Find where the given text appears and provide that cell's center as (X, Y) coordinate. 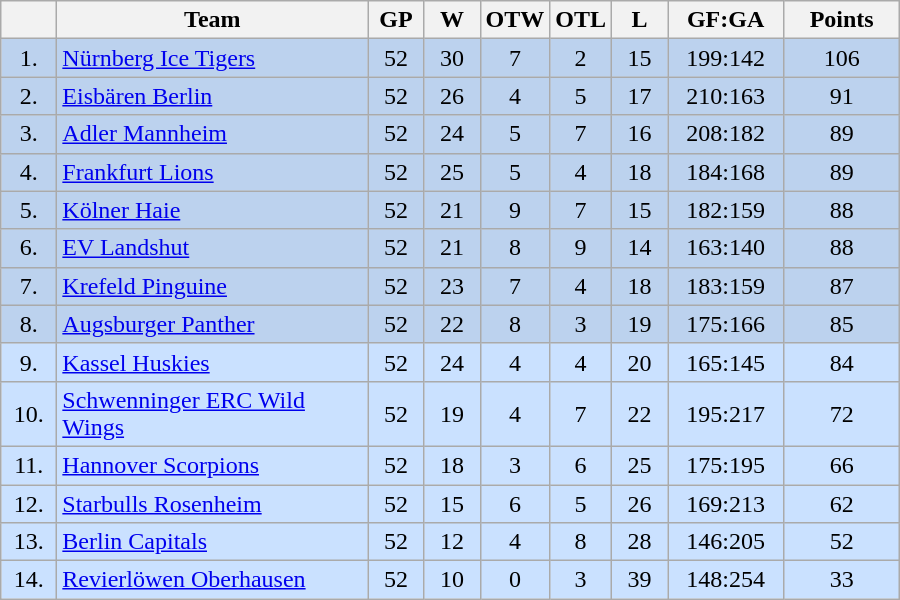
199:142 (726, 58)
12 (452, 542)
5. (29, 210)
84 (842, 362)
Frankfurt Lions (212, 172)
169:213 (726, 503)
10. (29, 414)
85 (842, 324)
183:159 (726, 286)
6. (29, 248)
Adler Mannheim (212, 134)
L (640, 20)
16 (640, 134)
GP (396, 20)
9. (29, 362)
182:159 (726, 210)
165:145 (726, 362)
Berlin Capitals (212, 542)
7. (29, 286)
20 (640, 362)
184:168 (726, 172)
14. (29, 580)
87 (842, 286)
Points (842, 20)
146:205 (726, 542)
13. (29, 542)
0 (515, 580)
163:140 (726, 248)
1. (29, 58)
Starbulls Rosenheim (212, 503)
33 (842, 580)
39 (640, 580)
195:217 (726, 414)
30 (452, 58)
23 (452, 286)
Team (212, 20)
91 (842, 96)
2. (29, 96)
14 (640, 248)
10 (452, 580)
72 (842, 414)
Schwenninger ERC Wild Wings (212, 414)
OTL (581, 20)
4. (29, 172)
8. (29, 324)
17 (640, 96)
3. (29, 134)
11. (29, 465)
W (452, 20)
2 (581, 58)
210:163 (726, 96)
Kassel Huskies (212, 362)
175:166 (726, 324)
12. (29, 503)
Kölner Haie (212, 210)
28 (640, 542)
175:195 (726, 465)
208:182 (726, 134)
Krefeld Pinguine (212, 286)
62 (842, 503)
EV Landshut (212, 248)
GF:GA (726, 20)
Hannover Scorpions (212, 465)
Eisbären Berlin (212, 96)
148:254 (726, 580)
Revierlöwen Oberhausen (212, 580)
Augsburger Panther (212, 324)
Nürnberg Ice Tigers (212, 58)
OTW (515, 20)
106 (842, 58)
66 (842, 465)
